Search for the cell housing the specified text and yield its (X, Y) center coordinate. 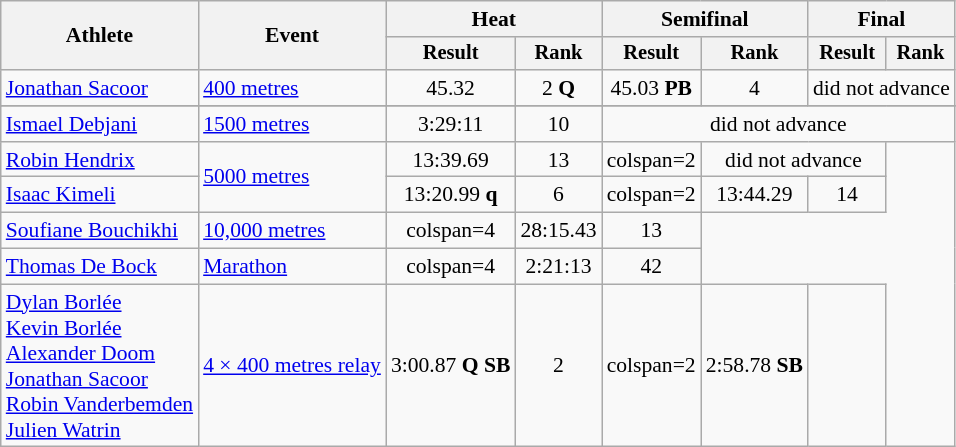
10,000 metres (292, 231)
Isaac Kimeli (100, 195)
Final (882, 19)
Jonathan Sacoor (100, 88)
Dylan BorléeKevin BorléeAlexander DoomJonathan SacoorRobin Vanderbemden Julien Watrin (100, 366)
Robin Hendrix (100, 160)
Event (292, 36)
6 (558, 195)
13:20.99 q (450, 195)
Thomas De Bock (100, 267)
10 (558, 124)
2:58.78 SB (754, 366)
3:29:11 (450, 124)
2:21:13 (558, 267)
3:00.87 Q SB (450, 366)
45.03 PB (652, 88)
Semifinal (705, 19)
Heat (494, 19)
45.32 (450, 88)
4 (754, 88)
Soufiane Bouchikhi (100, 231)
4 × 400 metres relay (292, 366)
42 (652, 267)
2 Q (558, 88)
Athlete (100, 36)
1500 metres (292, 124)
Ismael Debjani (100, 124)
5000 metres (292, 178)
2 (558, 366)
13:44.29 (754, 195)
28:15.43 (558, 231)
Marathon (292, 267)
14 (847, 195)
400 metres (292, 88)
13:39.69 (450, 160)
